Detect which cell encompasses the target text, then output its (x, y) center coordinate. 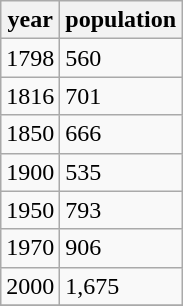
2000 (30, 286)
year (30, 20)
1970 (30, 248)
560 (121, 58)
1900 (30, 172)
1950 (30, 210)
701 (121, 96)
1798 (30, 58)
666 (121, 134)
1850 (30, 134)
535 (121, 172)
793 (121, 210)
906 (121, 248)
population (121, 20)
1816 (30, 96)
1,675 (121, 286)
